Capture the cell that displays the provided text and extract its (x, y) central coordinate. 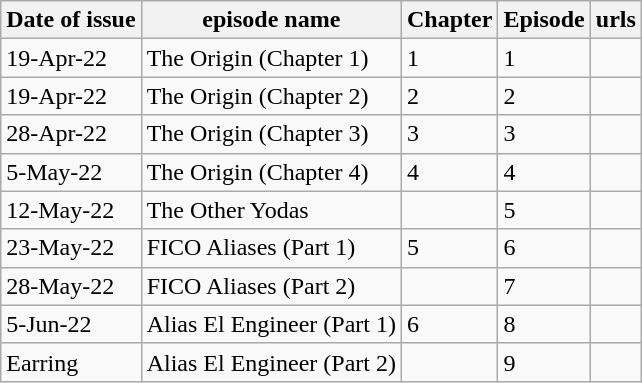
Date of issue (71, 20)
FICO Aliases (Part 2) (271, 286)
Chapter (449, 20)
5-Jun-22 (71, 324)
Earring (71, 362)
Episode (544, 20)
5-May-22 (71, 172)
The Other Yodas (271, 210)
The Origin (Chapter 2) (271, 96)
9 (544, 362)
The Origin (Chapter 1) (271, 58)
12-May-22 (71, 210)
7 (544, 286)
FICO Aliases (Part 1) (271, 248)
23-May-22 (71, 248)
Alias El Engineer (Part 1) (271, 324)
episode name (271, 20)
urls (616, 20)
The Origin (Chapter 4) (271, 172)
28-May-22 (71, 286)
8 (544, 324)
The Origin (Chapter 3) (271, 134)
Alias El Engineer (Part 2) (271, 362)
28-Apr-22 (71, 134)
